For the text-containing cell, return its midpoint in [x, y] coordinate format. 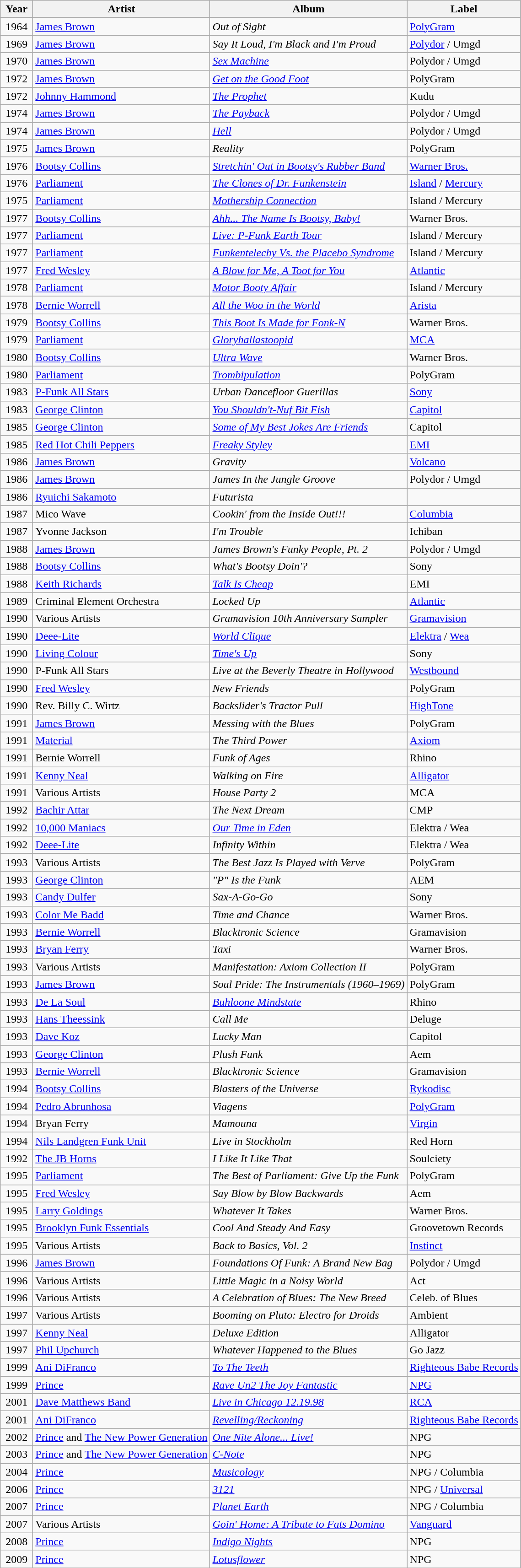
De La Soul [122, 1002]
Live in Stockholm [308, 1141]
The Next Dream [308, 810]
Musicology [308, 1472]
Little Magic in a Noisy World [308, 1280]
Goin' Home: A Tribute to Fats Domino [308, 1524]
Ichiban [464, 532]
Funk of Ages [308, 758]
HighTone [464, 706]
Indigo Nights [308, 1541]
Rev. Billy C. Wirtz [122, 706]
I Like It Like That [308, 1158]
2006 [16, 1489]
1989 [16, 601]
Phil Upchurch [122, 1350]
The Payback [308, 113]
Lotusflower [308, 1559]
2009 [16, 1559]
Stretchin' Out in Bootsy's Rubber Band [308, 166]
Color Me Badd [122, 915]
Axiom [464, 740]
Whatever It Takes [308, 1211]
Revelling/Reckoning [308, 1420]
Trombipulation [308, 375]
Year [16, 9]
Artist [122, 9]
Viagens [308, 1106]
2003 [16, 1455]
Taxi [308, 949]
Red Hot Chili Peppers [122, 444]
What's Bootsy Doin'? [308, 566]
Candy Dulfer [122, 897]
James In the Jungle Groove [308, 479]
Out of Sight [308, 27]
AEM [464, 880]
Funkentelechy Vs. the Placebo Syndrome [308, 253]
Cool And Steady And Easy [308, 1228]
Dave Matthews Band [122, 1402]
Ahh... The Name Is Bootsy, Baby! [308, 218]
Material [122, 740]
Johnny Hammond [122, 96]
Deluxe Edition [308, 1333]
The Best Jazz Is Played with Verve [308, 862]
2004 [16, 1472]
Yvonne Jackson [122, 532]
Larry Goldings [122, 1211]
Groovetown Records [464, 1228]
A Celebration of Blues: The New Breed [308, 1298]
You Shouldn't-Nuf Bit Fish [308, 410]
C-Note [308, 1455]
To The Teeth [308, 1368]
Volcano [464, 462]
Cookin' from the Inside Out!!! [308, 514]
Ryuichi Sakamoto [122, 496]
Messing with the Blues [308, 723]
Bachir Attar [122, 810]
Say Blow by Blow Backwards [308, 1193]
Futurista [308, 496]
Foundations Of Funk: A Brand New Bag [308, 1263]
Urban Dancefloor Guerillas [308, 392]
Plush Funk [308, 1054]
Vanguard [464, 1524]
Freaky Styley [308, 444]
Live at the Beverly Theatre in Hollywood [308, 671]
Columbia [464, 514]
Live in Chicago 12.19.98 [308, 1402]
Nils Landgren Funk Unit [122, 1141]
Westbound [464, 671]
Rave Un2 The Joy Fantastic [308, 1385]
CMP [464, 810]
Act [464, 1280]
Living Colour [122, 653]
Mamouna [308, 1124]
World Clique [308, 636]
I'm Trouble [308, 532]
Back to Basics, Vol. 2 [308, 1245]
Gramavision 10th Anniversary Sampler [308, 619]
1964 [16, 27]
Deluge [464, 1019]
Instinct [464, 1245]
Red Horn [464, 1141]
Mothership Connection [308, 200]
1969 [16, 44]
Criminal Element Orchestra [122, 601]
Pedro Abrunhosa [122, 1106]
Infinity Within [308, 845]
3121 [308, 1489]
The Third Power [308, 740]
Planet Earth [308, 1507]
Kudu [464, 96]
NPG / Universal [464, 1489]
Backslider's Tractor Pull [308, 706]
Label [464, 9]
Blasters of the Universe [308, 1089]
Gloryhallastoopid [308, 340]
One Nite Alone... Live! [308, 1437]
Soulciety [464, 1158]
Arista [464, 305]
A Blow for Me, A Toot for You [308, 270]
Ultra Wave [308, 357]
House Party 2 [308, 793]
The Best of Parliament: Give Up the Funk [308, 1176]
Walking on Fire [308, 776]
Manifestation: Axiom Collection II [308, 967]
The Prophet [308, 96]
2008 [16, 1541]
Rykodisc [464, 1089]
Motor Booty Affair [308, 288]
Whatever Happened to the Blues [308, 1350]
Time's Up [308, 653]
Get on the Good Foot [308, 79]
Live: P-Funk Earth Tour [308, 236]
10,000 Maniacs [122, 828]
Talk Is Cheap [308, 584]
Celeb. of Blues [464, 1298]
Virgin [464, 1124]
The JB Horns [122, 1158]
Lucky Man [308, 1036]
James Brown's Funky People, Pt. 2 [308, 549]
Album [308, 9]
Go Jazz [464, 1350]
Gravity [308, 462]
1970 [16, 61]
All the Woo in the World [308, 305]
2002 [16, 1437]
Buhloone Mindstate [308, 1002]
Soul Pride: The Instrumentals (1960–1969) [308, 984]
New Friends [308, 688]
Our Time in Eden [308, 828]
Hell [308, 131]
The Clones of Dr. Funkenstein [308, 183]
Locked Up [308, 601]
Reality [308, 148]
Dave Koz [122, 1036]
Ambient [464, 1315]
Mico Wave [122, 514]
Sex Machine [308, 61]
Say It Loud, I'm Black and I'm Proud [308, 44]
Sax-A-Go-Go [308, 897]
Brooklyn Funk Essentials [122, 1228]
Call Me [308, 1019]
Keith Richards [122, 584]
Some of My Best Jokes Are Friends [308, 427]
Hans Theessink [122, 1019]
This Boot Is Made for Fonk-N [308, 323]
Time and Chance [308, 915]
Booming on Pluto: Electro for Droids [308, 1315]
RCA [464, 1402]
"P" Is the Funk [308, 880]
